Search for the cell housing the specified text and yield its [X, Y] center coordinate. 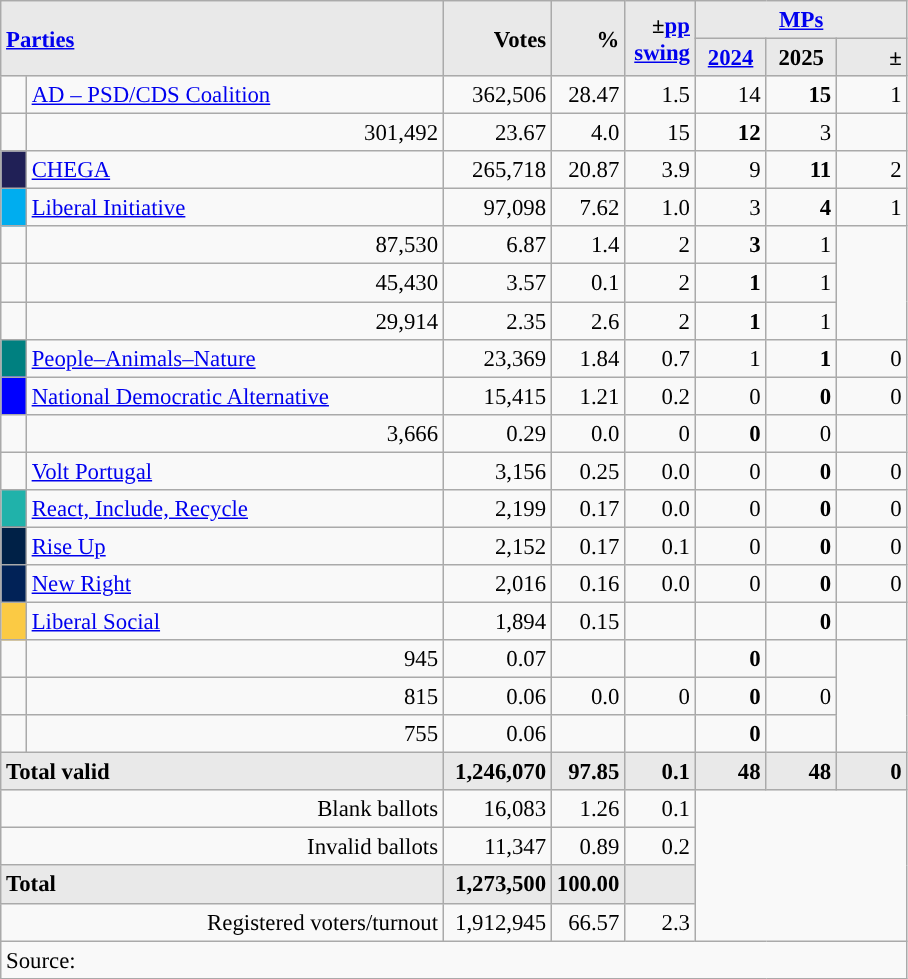
45,430 [234, 283]
1.0 [660, 208]
±pp swing [660, 38]
1.4 [588, 245]
12 [730, 133]
± [872, 58]
1.84 [588, 358]
Registered voters/turnout [222, 922]
1,912,945 [497, 922]
265,718 [497, 170]
16,083 [497, 809]
0.25 [588, 471]
Parties [222, 38]
100.00 [588, 885]
6.87 [497, 245]
Total [222, 885]
0.07 [497, 659]
1,894 [497, 621]
Liberal Social [234, 621]
2,016 [497, 584]
66.57 [588, 922]
Rise Up [234, 546]
2,199 [497, 509]
20.87 [588, 170]
4.0 [588, 133]
Invalid ballots [222, 847]
14 [730, 95]
28.47 [588, 95]
Liberal Initiative [234, 208]
23.67 [497, 133]
3.57 [497, 283]
Blank ballots [222, 809]
9 [730, 170]
11 [802, 170]
2024 [730, 58]
3,156 [497, 471]
1.26 [588, 809]
People–Animals–Nature [234, 358]
301,492 [234, 133]
4 [802, 208]
29,914 [234, 321]
2.6 [588, 321]
0.29 [497, 433]
% [588, 38]
815 [234, 697]
0.16 [588, 584]
1,246,070 [497, 772]
Total valid [222, 772]
Volt Portugal [234, 471]
2,152 [497, 546]
362,506 [497, 95]
1.5 [660, 95]
National Democratic Alternative [234, 396]
New Right [234, 584]
3,666 [234, 433]
1.21 [588, 396]
3.9 [660, 170]
Source: [454, 960]
0.15 [588, 621]
AD – PSD/CDS Coalition [234, 95]
0.7 [660, 358]
0.89 [588, 847]
MPs [801, 20]
Votes [497, 38]
2025 [802, 58]
7.62 [588, 208]
945 [234, 659]
23,369 [497, 358]
15,415 [497, 396]
97,098 [497, 208]
1,273,500 [497, 885]
CHEGA [234, 170]
11,347 [497, 847]
87,530 [234, 245]
97.85 [588, 772]
React, Include, Recycle [234, 509]
755 [234, 734]
2.3 [660, 922]
2.35 [497, 321]
